Output the (x, y) coordinate of the center of the cell containing the given text.  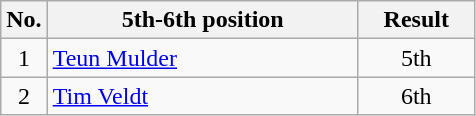
No. (24, 20)
1 (24, 58)
5th-6th position (202, 20)
5th (416, 58)
Tim Veldt (202, 96)
Teun Mulder (202, 58)
2 (24, 96)
6th (416, 96)
Result (416, 20)
